Output the [x, y] coordinate of the center of the cell containing the given text.  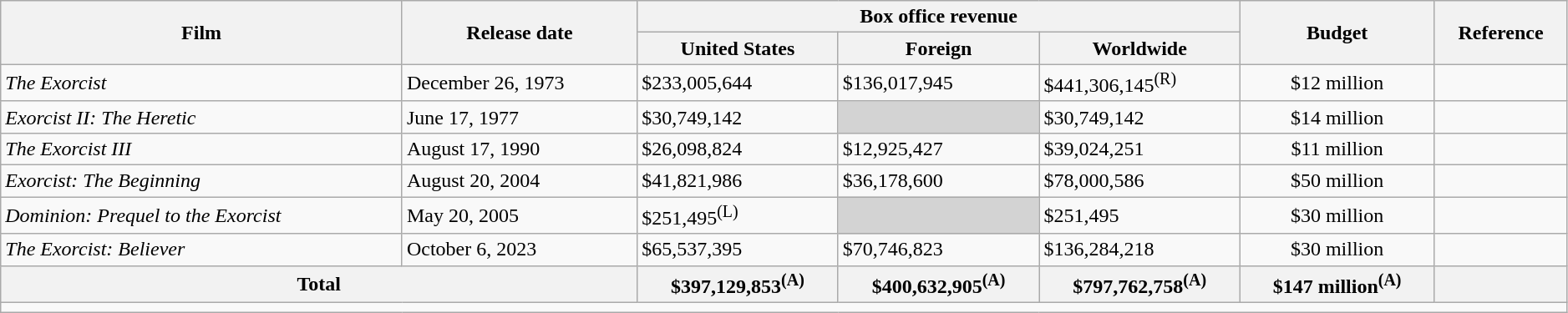
$136,284,218 [1139, 250]
$441,306,145(R) [1139, 83]
$41,821,986 [738, 181]
$50 million [1337, 181]
$251,495(L) [738, 215]
$233,005,644 [738, 83]
The Exorcist: Believer [202, 250]
Reference [1501, 33]
$136,017,945 [939, 83]
August 20, 2004 [520, 181]
Foreign [939, 48]
May 20, 2005 [520, 215]
$65,537,395 [738, 250]
$797,762,758(A) [1139, 284]
Film [202, 33]
Box office revenue [939, 17]
$36,178,600 [939, 181]
Exorcist: The Beginning [202, 181]
Release date [520, 33]
$78,000,586 [1139, 181]
$11 million [1337, 149]
The Exorcist III [202, 149]
Total [319, 284]
$12,925,427 [939, 149]
$14 million [1337, 117]
December 26, 1973 [520, 83]
$26,098,824 [738, 149]
$39,024,251 [1139, 149]
June 17, 1977 [520, 117]
Budget [1337, 33]
Exorcist II: The Heretic [202, 117]
$12 million [1337, 83]
$70,746,823 [939, 250]
United States [738, 48]
Dominion: Prequel to the Exorcist [202, 215]
August 17, 1990 [520, 149]
$400,632,905(A) [939, 284]
$251,495 [1139, 215]
$147 million(A) [1337, 284]
Worldwide [1139, 48]
October 6, 2023 [520, 250]
The Exorcist [202, 83]
$397,129,853(A) [738, 284]
